Provide the (x, y) coordinate of the cell's center where the given text is located.  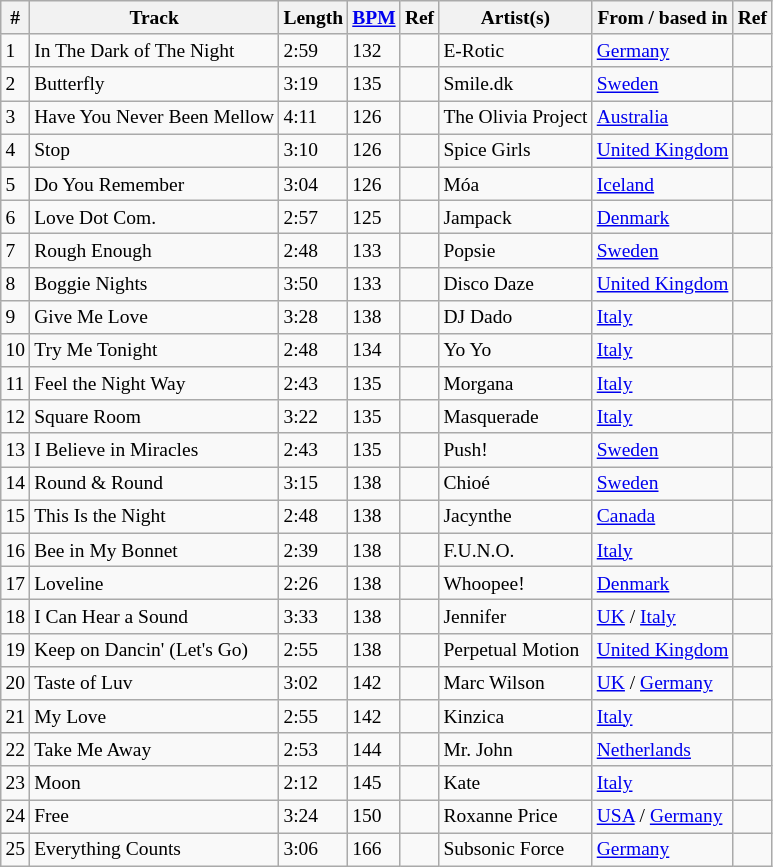
15 (16, 516)
7 (16, 250)
Popsie (516, 250)
3:22 (314, 416)
Mr. John (516, 750)
Track (154, 18)
2:12 (314, 782)
Jampack (516, 216)
UK / Italy (662, 616)
5 (16, 184)
F.U.N.O. (516, 550)
Have You Never Been Mellow (154, 118)
2:53 (314, 750)
14 (16, 484)
BPM (374, 18)
Moon (154, 782)
Take Me Away (154, 750)
3 (16, 118)
19 (16, 650)
Subsonic Force (516, 850)
3:06 (314, 850)
Netherlands (662, 750)
Square Room (154, 416)
3:19 (314, 84)
Length (314, 18)
Móa (516, 184)
Spice Girls (516, 150)
8 (16, 284)
From / based in (662, 18)
4 (16, 150)
Morgana (516, 384)
145 (374, 782)
6 (16, 216)
My Love (154, 716)
3:02 (314, 682)
2:59 (314, 50)
Taste of Luv (154, 682)
Boggie Nights (154, 284)
I Believe in Miracles (154, 450)
Whoopee! (516, 584)
Love Dot Com. (154, 216)
3:04 (314, 184)
Butterfly (154, 84)
Kinzica (516, 716)
Give Me Love (154, 316)
3:10 (314, 150)
25 (16, 850)
Artist(s) (516, 18)
3:28 (314, 316)
12 (16, 416)
Marc Wilson (516, 682)
Masquerade (516, 416)
2 (16, 84)
3:15 (314, 484)
9 (16, 316)
In The Dark of The Night (154, 50)
Roxanne Price (516, 816)
Disco Daze (516, 284)
Loveline (154, 584)
21 (16, 716)
3:24 (314, 816)
Jennifer (516, 616)
# (16, 18)
144 (374, 750)
DJ Dado (516, 316)
Free (154, 816)
Push! (516, 450)
I Can Hear a Sound (154, 616)
Kate (516, 782)
Keep on Dancin' (Let's Go) (154, 650)
Iceland (662, 184)
166 (374, 850)
This Is the Night (154, 516)
13 (16, 450)
Feel the Night Way (154, 384)
Smile.dk (516, 84)
Rough Enough (154, 250)
1 (16, 50)
10 (16, 350)
The Olivia Project (516, 118)
23 (16, 782)
4:11 (314, 118)
16 (16, 550)
Perpetual Motion (516, 650)
3:33 (314, 616)
150 (374, 816)
Australia (662, 118)
USA / Germany (662, 816)
Jacynthe (516, 516)
Canada (662, 516)
UK / Germany (662, 682)
Try Me Tonight (154, 350)
Stop (154, 150)
22 (16, 750)
Round & Round (154, 484)
17 (16, 584)
20 (16, 682)
Do You Remember (154, 184)
E-Rotic (516, 50)
132 (374, 50)
Yo Yo (516, 350)
Bee in My Bonnet (154, 550)
18 (16, 616)
3:50 (314, 284)
11 (16, 384)
24 (16, 816)
2:57 (314, 216)
Everything Counts (154, 850)
Chioé (516, 484)
125 (374, 216)
2:26 (314, 584)
2:39 (314, 550)
134 (374, 350)
